Provide the (X, Y) coordinate of the cell's center where the given text is located.  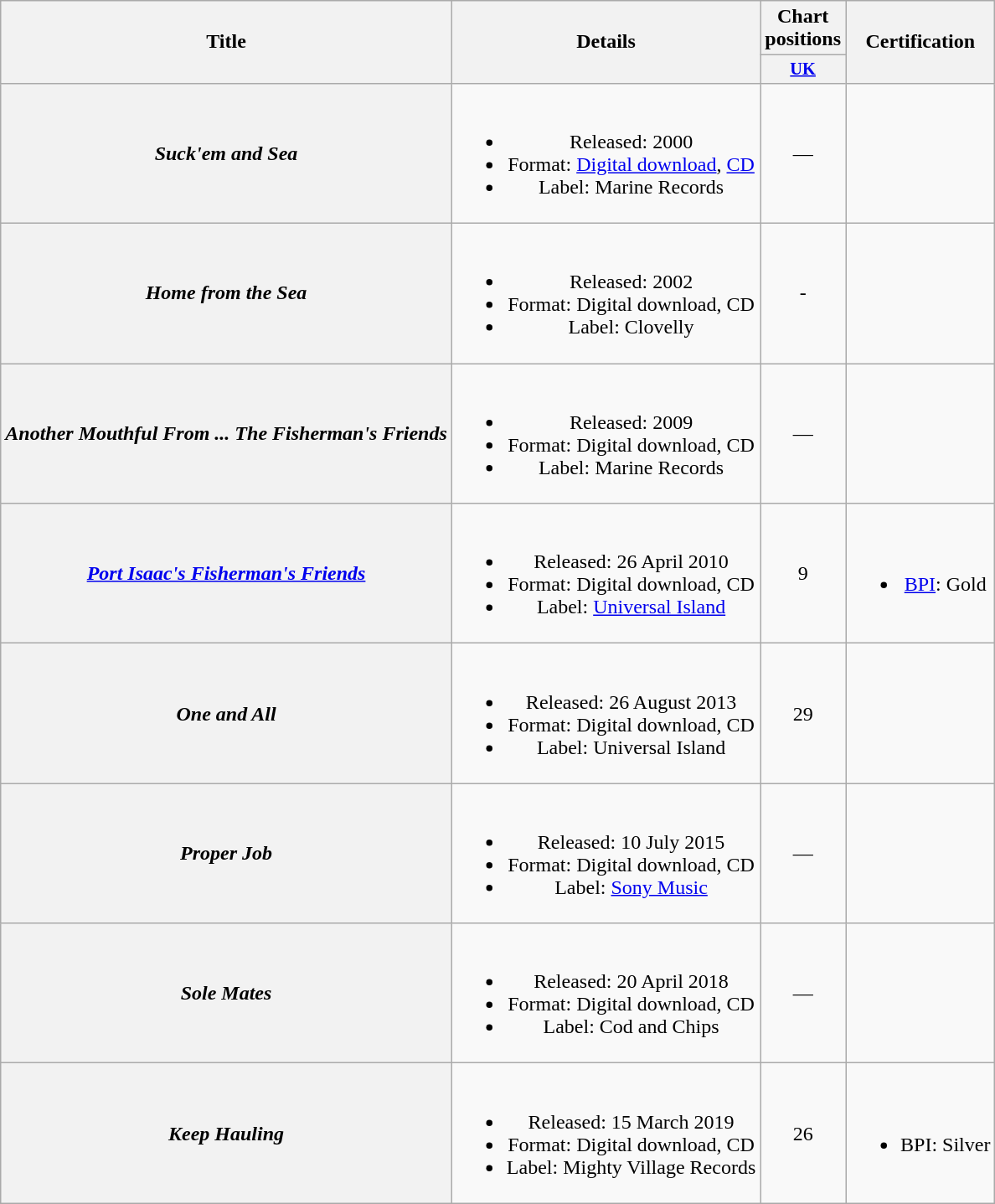
Suck'em and Sea (226, 152)
Home from the Sea (226, 293)
Port Isaac's Fisherman's Friends (226, 573)
- (803, 293)
Chart positions (803, 28)
Another Mouthful From ... The Fisherman's Friends (226, 434)
Certification (920, 42)
Released: 2009Format: Digital download, CDLabel: Marine Records (606, 434)
Details (606, 42)
UK (803, 70)
Released: 2002Format: Digital download, CDLabel: Clovelly (606, 293)
29 (803, 714)
Released: 20 April 2018Format: Digital download, CDLabel: Cod and Chips (606, 994)
Released: 26 April 2010Format: Digital download, CDLabel: Universal Island (606, 573)
Released: 10 July 2015Format: Digital download, CDLabel: Sony Music (606, 853)
Released: 15 March 2019Format: Digital download, CDLabel: Mighty Village Records (606, 1133)
9 (803, 573)
BPI: Silver (920, 1133)
One and All (226, 714)
Keep Hauling (226, 1133)
BPI: Gold (920, 573)
26 (803, 1133)
Sole Mates (226, 994)
Released: 2000Format: Digital download, CDLabel: Marine Records (606, 152)
Released: 26 August 2013Format: Digital download, CDLabel: Universal Island (606, 714)
Title (226, 42)
Proper Job (226, 853)
